Identify which cell holds the provided text, then report its [X, Y] central coordinate. 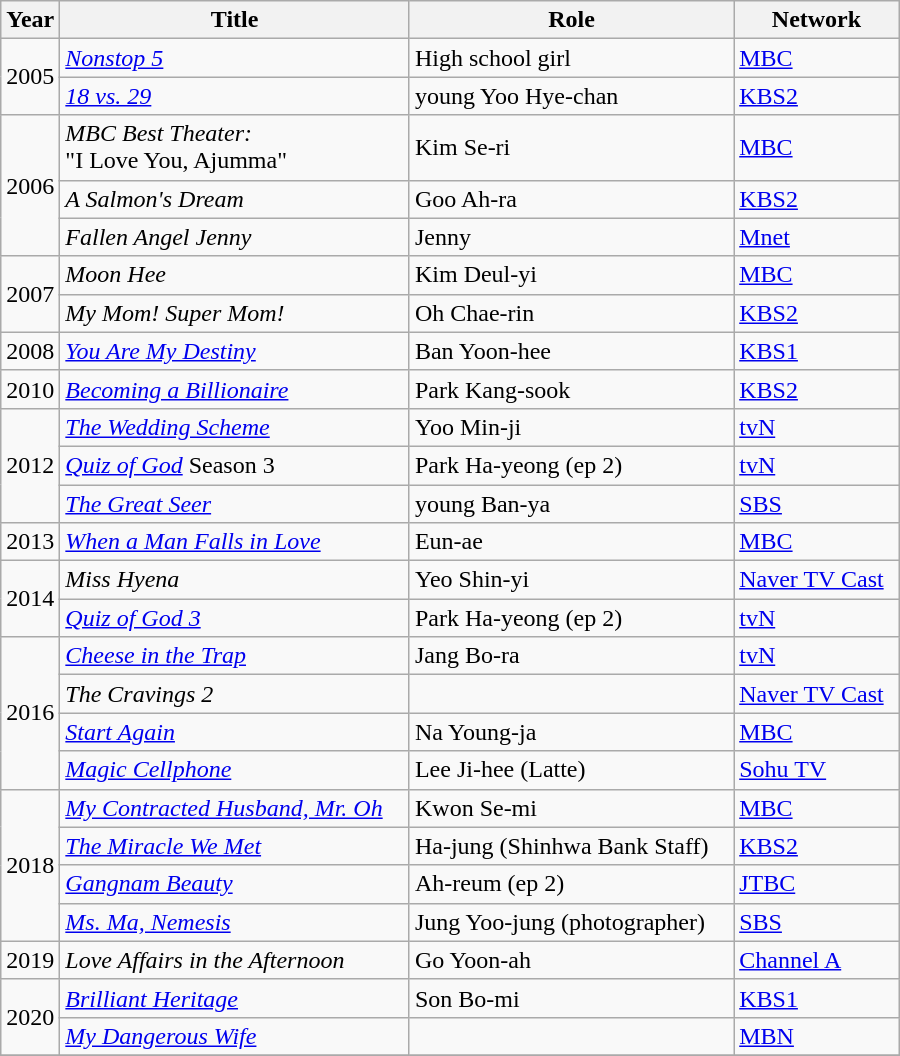
My Dangerous Wife [235, 1036]
Start Again [235, 732]
2020 [30, 1017]
young Ban-ya [571, 503]
Jung Yoo-jung (photographer) [571, 922]
Role [571, 20]
Yeo Shin-yi [571, 580]
When a Man Falls in Love [235, 542]
Yoo Min-ji [571, 427]
The Cravings 2 [235, 694]
My Mom! Super Mom! [235, 313]
My Contracted Husband, Mr. Oh [235, 808]
2014 [30, 599]
JTBC [817, 884]
Ms. Ma, Nemesis [235, 922]
Mnet [817, 237]
young Yoo Hye-chan [571, 96]
High school girl [571, 58]
Cheese in the Trap [235, 656]
Lee Ji-hee (Latte) [571, 770]
MBC Best Theater:"I Love You, Ajumma" [235, 148]
You Are My Destiny [235, 351]
2018 [30, 865]
Quiz of God 3 [235, 618]
2013 [30, 542]
2010 [30, 389]
2008 [30, 351]
Nonstop 5 [235, 58]
Brilliant Heritage [235, 998]
Jenny [571, 237]
The Great Seer [235, 503]
Kim Se-ri [571, 148]
Eun-ae [571, 542]
Network [817, 20]
Ha-jung (Shinhwa Bank Staff) [571, 846]
Na Young-ja [571, 732]
Goo Ah-ra [571, 199]
2012 [30, 465]
2006 [30, 186]
Channel A [817, 960]
Quiz of God Season 3 [235, 465]
Moon Hee [235, 275]
Jang Bo-ra [571, 656]
Ah-reum (ep 2) [571, 884]
Son Bo-mi [571, 998]
A Salmon's Dream [235, 199]
Sohu TV [817, 770]
Becoming a Billionaire [235, 389]
Love Affairs in the Afternoon [235, 960]
Miss Hyena [235, 580]
Park Kang-sook [571, 389]
MBN [817, 1036]
2005 [30, 77]
Oh Chae-rin [571, 313]
Ban Yoon-hee [571, 351]
Magic Cellphone [235, 770]
The Miracle We Met [235, 846]
Fallen Angel Jenny [235, 237]
Gangnam Beauty [235, 884]
Title [235, 20]
The Wedding Scheme [235, 427]
Kwon Se-mi [571, 808]
Year [30, 20]
Go Yoon-ah [571, 960]
2019 [30, 960]
2016 [30, 713]
18 vs. 29 [235, 96]
Kim Deul-yi [571, 275]
2007 [30, 294]
